Search for the cell housing the specified text and yield its [X, Y] center coordinate. 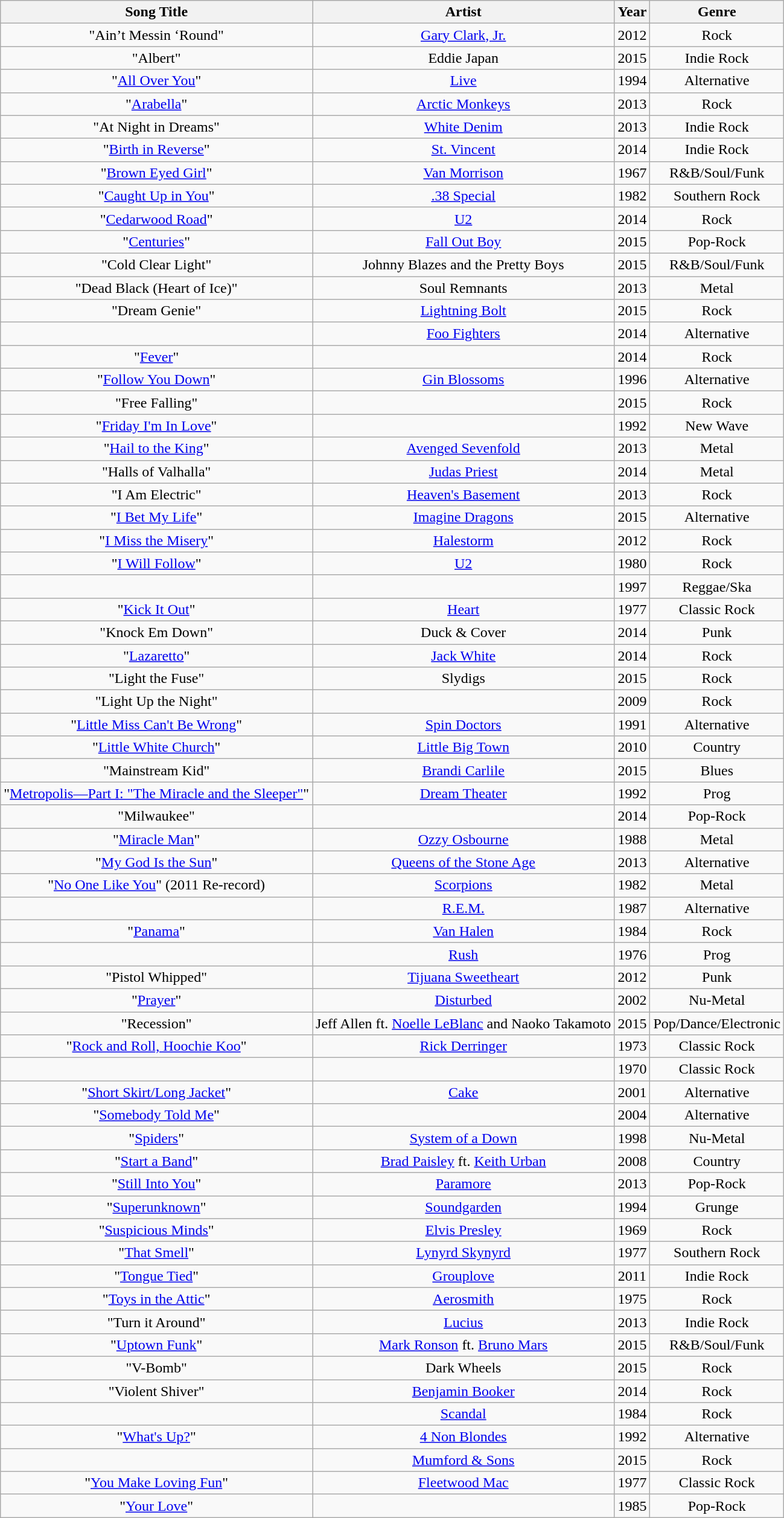
Grouplove [464, 1276]
Pop/Dance/Electronic [717, 1023]
New Wave [717, 426]
2010 [633, 748]
Rush [464, 954]
Halestorm [464, 540]
1973 [633, 1046]
"Free Falling" [157, 403]
Cake [464, 1092]
1985 [633, 1506]
"Still Into You" [157, 1184]
"Follow You Down" [157, 380]
"I Miss the Misery" [157, 540]
Genre [717, 12]
Scandal [464, 1414]
Grunge [717, 1207]
"Dream Genie" [157, 311]
"Little White Church" [157, 748]
Song Title [157, 12]
1970 [633, 1069]
Lynyrd Skynyrd [464, 1253]
"All Over You" [157, 81]
"Arabella" [157, 104]
Eddie Japan [464, 58]
"Recession" [157, 1023]
Imagine Dragons [464, 517]
Artist [464, 12]
"Little Miss Can't Be Wrong" [157, 725]
"You Make Loving Fun" [157, 1483]
"I Will Follow" [157, 563]
Scorpions [464, 885]
"Turn it Around" [157, 1322]
Blues [717, 770]
Paramore [464, 1184]
Lucius [464, 1322]
"Panama" [157, 931]
2009 [633, 702]
1987 [633, 908]
1975 [633, 1299]
"Tongue Tied" [157, 1276]
Disturbed [464, 1000]
Fall Out Boy [464, 242]
Heaven's Basement [464, 495]
"At Night in Dreams" [157, 127]
2001 [633, 1092]
Heart [464, 609]
Fleetwood Mac [464, 1483]
Lightning Bolt [464, 311]
"Lazaretto" [157, 655]
"Metropolis—Part I: "The Miracle and the Sleeper"" [157, 793]
"Suspicious Minds" [157, 1230]
Judas Priest [464, 472]
Jeff Allen ft. Noelle LeBlanc and Naoko Takamoto [464, 1023]
"Cedarwood Road" [157, 219]
2008 [633, 1161]
2004 [633, 1115]
"Spiders" [157, 1138]
1969 [633, 1230]
1997 [633, 586]
Avenged Sevenfold [464, 449]
Little Big Town [464, 748]
"Friday I'm In Love" [157, 426]
1980 [633, 563]
"I Bet My Life" [157, 517]
1996 [633, 380]
"Knock Em Down" [157, 632]
"Centuries" [157, 242]
Soul Remnants [464, 288]
"Light the Fuse" [157, 679]
R.E.M. [464, 908]
"Violent Shiver" [157, 1391]
"Caught Up in You" [157, 196]
"Kick It Out" [157, 609]
"Your Love" [157, 1506]
"Halls of Valhalla" [157, 472]
Aerosmith [464, 1299]
System of a Down [464, 1138]
Johnny Blazes and the Pretty Boys [464, 264]
1976 [633, 954]
White Denim [464, 127]
"Miracle Man" [157, 839]
"Prayer" [157, 1000]
Rick Derringer [464, 1046]
Spin Doctors [464, 725]
Duck & Cover [464, 632]
Live [464, 81]
1991 [633, 725]
2011 [633, 1276]
Soundgarden [464, 1207]
"Ain’t Messin ‘Round" [157, 35]
Arctic Monkeys [464, 104]
"Hail to the King" [157, 449]
"Toys in the Attic" [157, 1299]
Van Morrison [464, 173]
Dream Theater [464, 793]
"Milwaukee" [157, 816]
"My God Is the Sun" [157, 862]
St. Vincent [464, 150]
.38 Special [464, 196]
Reggae/Ska [717, 586]
"Cold Clear Light" [157, 264]
Tijuana Sweetheart [464, 977]
"Pistol Whipped" [157, 977]
"Birth in Reverse" [157, 150]
4 Non Blondes [464, 1437]
Elvis Presley [464, 1230]
"Dead Black (Heart of Ice)" [157, 288]
Slydigs [464, 679]
"What's Up?" [157, 1437]
1988 [633, 839]
"V-Bomb" [157, 1368]
"Start a Band" [157, 1161]
Dark Wheels [464, 1368]
Gary Clark, Jr. [464, 35]
"Light Up the Night" [157, 702]
"Somebody Told Me" [157, 1115]
"Uptown Funk" [157, 1345]
Brandi Carlile [464, 770]
"Brown Eyed Girl" [157, 173]
"I Am Electric" [157, 495]
Brad Paisley ft. Keith Urban [464, 1161]
Mark Ronson ft. Bruno Mars [464, 1345]
"Rock and Roll, Hoochie Koo" [157, 1046]
Mumford & Sons [464, 1460]
Foo Fighters [464, 334]
"No One Like You" (2011 Re-record) [157, 885]
Jack White [464, 655]
2002 [633, 1000]
Year [633, 12]
Gin Blossoms [464, 380]
Ozzy Osbourne [464, 839]
"Short Skirt/Long Jacket" [157, 1092]
Queens of the Stone Age [464, 862]
1967 [633, 173]
"Superunknown" [157, 1207]
"Albert" [157, 58]
"That Smell" [157, 1253]
"Mainstream Kid" [157, 770]
"Fever" [157, 357]
Benjamin Booker [464, 1391]
Van Halen [464, 931]
1998 [633, 1138]
